Provide the (x, y) coordinate of the cell's center where the given text is located.  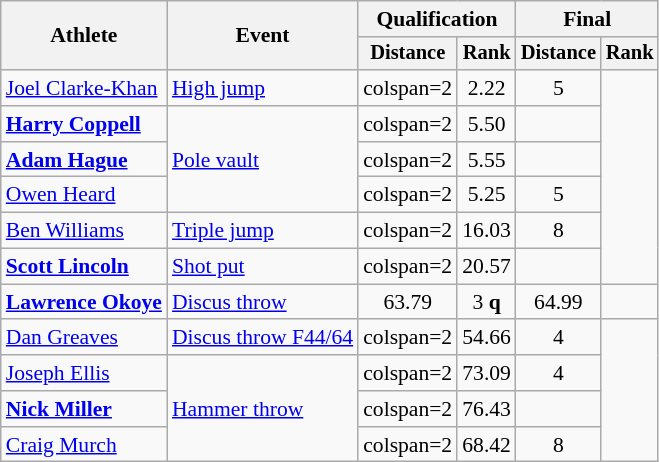
Owen Heard (84, 195)
5.50 (486, 124)
16.03 (486, 231)
Lawrence Okoye (84, 302)
Ben Williams (84, 231)
Scott Lincoln (84, 267)
2.22 (486, 88)
73.09 (486, 373)
Dan Greaves (84, 338)
Joel Clarke-Khan (84, 88)
Shot put (262, 267)
Harry Coppell (84, 124)
76.43 (486, 409)
Joseph Ellis (84, 373)
20.57 (486, 267)
Discus throw (262, 302)
Event (262, 36)
5.25 (486, 195)
8 (558, 231)
Triple jump (262, 231)
Adam Hague (84, 160)
Pole vault (262, 160)
Discus throw F44/64 (262, 338)
Final (587, 19)
High jump (262, 88)
Nick Miller (84, 409)
54.66 (486, 338)
63.79 (408, 302)
3 q (486, 302)
Hammer throw (262, 408)
Athlete (84, 36)
64.99 (558, 302)
Qualification (437, 19)
5.55 (486, 160)
